For the text-containing cell, return its midpoint in (x, y) coordinate format. 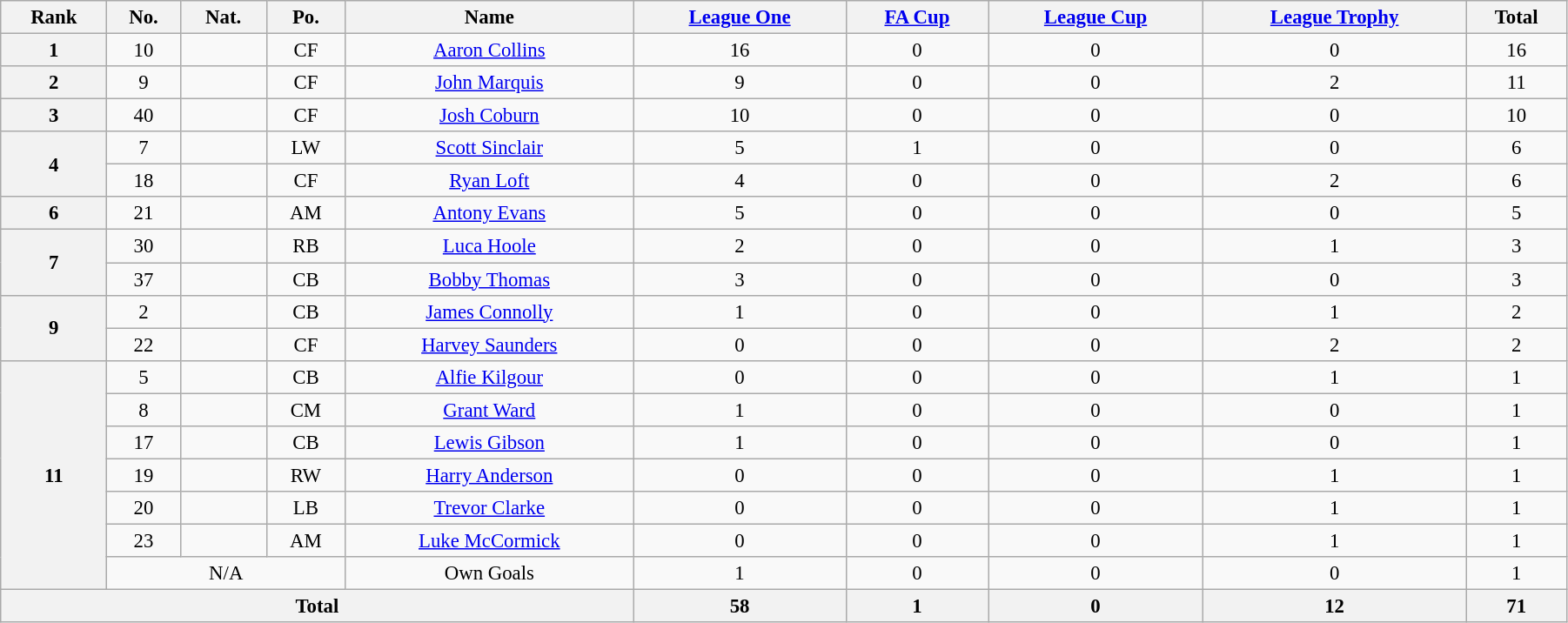
James Connolly (489, 311)
30 (144, 246)
LB (306, 508)
17 (144, 443)
18 (144, 181)
Scott Sinclair (489, 148)
John Marquis (489, 83)
23 (144, 540)
71 (1517, 606)
22 (144, 345)
Grant Ward (489, 410)
CM (306, 410)
League Trophy (1334, 17)
Lewis Gibson (489, 443)
Luke McCormick (489, 540)
19 (144, 475)
Harry Anderson (489, 475)
Name (489, 17)
Josh Coburn (489, 116)
Own Goals (489, 573)
FA Cup (917, 17)
20 (144, 508)
Bobby Thomas (489, 279)
Antony Evans (489, 213)
Aaron Collins (489, 50)
Luca Hoole (489, 246)
LW (306, 148)
12 (1334, 606)
League Cup (1096, 17)
58 (740, 606)
Rank (54, 17)
League One (740, 17)
8 (144, 410)
RW (306, 475)
37 (144, 279)
RB (306, 246)
No. (144, 17)
21 (144, 213)
Nat. (223, 17)
Trevor Clarke (489, 508)
40 (144, 116)
Alfie Kilgour (489, 377)
Harvey Saunders (489, 345)
Ryan Loft (489, 181)
Po. (306, 17)
N/A (226, 573)
